From the cell containing the given text, extract its center point as (x, y) coordinate. 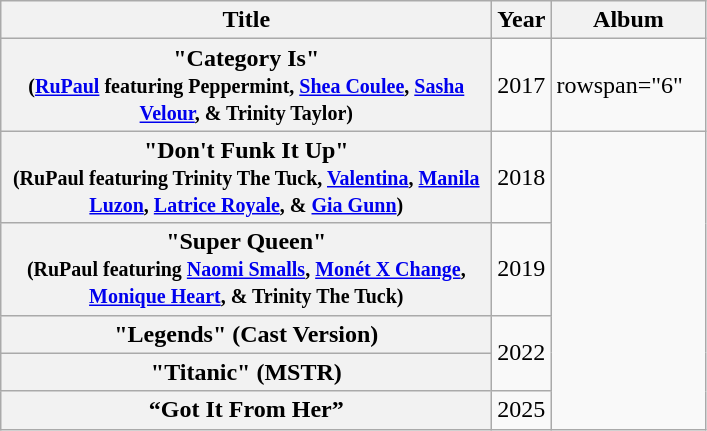
"Titanic" (MSTR) (246, 372)
"Category Is" (RuPaul featuring Peppermint, Shea Coulee, Sasha Velour, & Trinity Taylor) (246, 85)
Year (522, 20)
2022 (522, 353)
2018 (522, 177)
Album (628, 20)
2017 (522, 85)
2019 (522, 269)
rowspan="6" (628, 85)
"Don't Funk It Up" (RuPaul featuring Trinity The Tuck, Valentina, Manila Luzon, Latrice Royale, & Gia Gunn) (246, 177)
2025 (522, 410)
Title (246, 20)
"Legends" (Cast Version) (246, 334)
"Super Queen" (RuPaul featuring Naomi Smalls, Monét X Change, Monique Heart, & Trinity The Tuck) (246, 269)
“Got It From Her” (246, 410)
